Search for the cell housing the specified text and yield its [x, y] center coordinate. 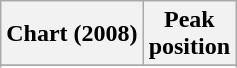
Peakposition [189, 34]
Chart (2008) [72, 34]
